Extract the [x, y] coordinate from the center of the cell holding the provided text.  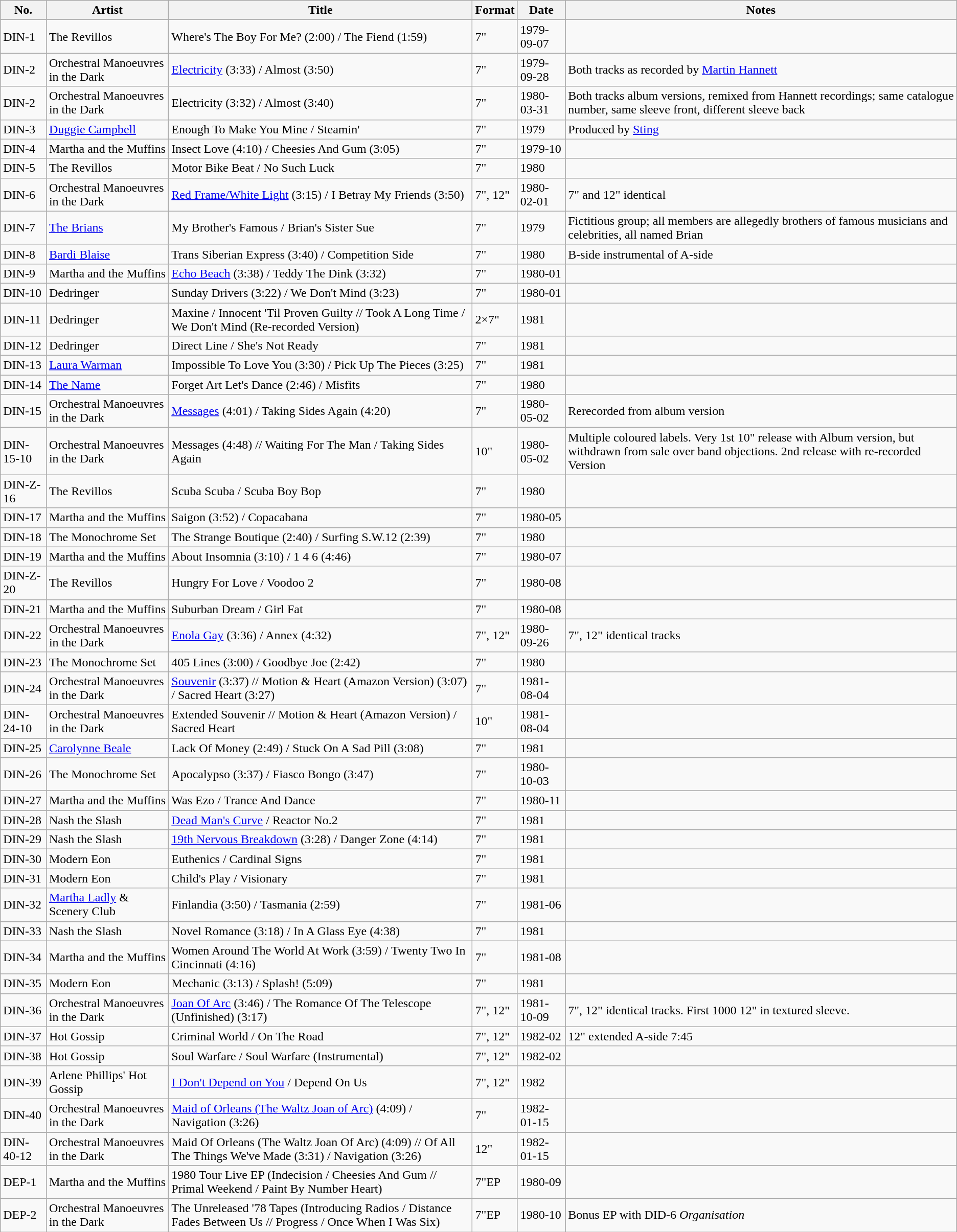
DIN-10 [24, 293]
1980-11 [541, 801]
Dead Man's Curve / Reactor No.2 [321, 820]
1980-10-03 [541, 775]
I Don't Depend on You / Depend On Us [321, 1082]
DIN-37 [24, 1036]
DIN-27 [24, 801]
Electricity (3:32) / Almost (3:40) [321, 103]
1981-10-09 [541, 1010]
The Name [107, 385]
DIN-12 [24, 346]
Saigon (3:52) / Copacabana [321, 518]
DIN-30 [24, 859]
Format [495, 10]
DIN-13 [24, 365]
1980 Tour Live EP (Indecision / Cheesies And Gum // Primal Weekend / Paint By Number Heart) [321, 1182]
Scuba Scuba / Scuba Boy Bop [321, 492]
7" and 12" identical [761, 194]
Was Ezo / Trance And Dance [321, 801]
Suburban Dream / Girl Fat [321, 609]
DIN-15-10 [24, 451]
DIN-3 [24, 129]
DIN-5 [24, 168]
1980-09 [541, 1182]
Impossible To Love You (3:30) / Pick Up The Pieces (3:25) [321, 365]
DIN-35 [24, 984]
Martha Ladly & Scenery Club [107, 904]
The Strange Boutique (2:40) / Surfing S.W.12 (2:39) [321, 537]
Echo Beach (3:38) / Teddy The Dink (3:32) [321, 273]
1979-10 [541, 149]
1980-03-31 [541, 103]
1980-09-26 [541, 636]
DIN-40 [24, 1115]
Trans Siberian Express (3:40) / Competition Side [321, 254]
7", 12" identical tracks [761, 636]
1980-10 [541, 1215]
Finlandia (3:50) / Tasmania (2:59) [321, 904]
Messages (4:01) / Taking Sides Again (4:20) [321, 411]
DIN-15 [24, 411]
Souvenir (3:37) // Motion & Heart (Amazon Version) (3:07) / Sacred Heart (3:27) [321, 688]
Soul Warfare / Soul Warfare (Instrumental) [321, 1056]
Direct Line / She's Not Ready [321, 346]
1980-07 [541, 556]
1979-09-07 [541, 37]
DIN-40-12 [24, 1149]
DIN-9 [24, 273]
Multiple coloured labels. Very 1st 10" release with Album version, but withdrawn from sale over band objections. 2nd release with re-recorded Version [761, 451]
Euthenics / Cardinal Signs [321, 859]
Joan Of Arc (3:46) / The Romance Of The Telescope (Unfinished) (3:17) [321, 1010]
DIN-21 [24, 609]
Both tracks as recorded by Martin Hannett [761, 69]
Extended Souvenir // Motion & Heart (Amazon Version) / Sacred Heart [321, 722]
12" [495, 1149]
DIN-8 [24, 254]
Red Frame/White Light (3:15) / I Betray My Friends (3:50) [321, 194]
DEP-2 [24, 1215]
2×7" [495, 319]
DIN-Z-20 [24, 583]
My Brother's Famous / Brian's Sister Sue [321, 228]
1979-09-28 [541, 69]
19th Nervous Breakdown (3:28) / Danger Zone (4:14) [321, 840]
Rerecorded from album version [761, 411]
DIN-1 [24, 37]
7", 12" identical tracks. First 1000 12" in textured sleeve. [761, 1010]
405 Lines (3:00) / Goodbye Joe (2:42) [321, 662]
DIN-4 [24, 149]
Apocalypso (3:37) / Fiasco Bongo (3:47) [321, 775]
Forget Art Let's Dance (2:46) / Misfits [321, 385]
Arlene Phillips' Hot Gossip [107, 1082]
DIN-7 [24, 228]
Date [541, 10]
DIN-6 [24, 194]
DIN-28 [24, 820]
Notes [761, 10]
The Brians [107, 228]
Women Around The World At Work (3:59) / Twenty Two In Cincinnati (4:16) [321, 958]
Motor Bike Beat / No Such Luck [321, 168]
1980-05 [541, 518]
Artist [107, 10]
Title [321, 10]
Insect Love (4:10) / Cheesies And Gum (3:05) [321, 149]
DIN-32 [24, 904]
Bonus EP with DID-6 Organisation [761, 1215]
Where's The Boy For Me? (2:00) / The Fiend (1:59) [321, 37]
Produced by Sting [761, 129]
Messages (4:48) // Waiting For The Man / Taking Sides Again [321, 451]
1981-06 [541, 904]
Novel Romance (3:18) / In A Glass Eye (4:38) [321, 931]
DIN-31 [24, 878]
Laura Warman [107, 365]
Criminal World / On The Road [321, 1036]
DIN-26 [24, 775]
DIN-24 [24, 688]
DIN-36 [24, 1010]
No. [24, 10]
DIN-23 [24, 662]
DIN-14 [24, 385]
DIN-25 [24, 748]
Electricity (3:33) / Almost (3:50) [321, 69]
About Insomnia (3:10) / 1 4 6 (4:46) [321, 556]
DIN-19 [24, 556]
1982 [541, 1082]
Enough To Make You Mine / Steamin' [321, 129]
1981-08 [541, 958]
Sunday Drivers (3:22) / We Don't Mind (3:23) [321, 293]
DEP-1 [24, 1182]
Mechanic (3:13) / Splash! (5:09) [321, 984]
DIN-39 [24, 1082]
Duggie Campbell [107, 129]
Maid Of Orleans (The Waltz Joan Of Arc) (4:09) // Of All The Things We've Made (3:31) / Navigation (3:26) [321, 1149]
DIN-24-10 [24, 722]
The Unreleased '78 Tapes (Introducing Radios / Distance Fades Between Us // Progress / Once When I Was Six) [321, 1215]
Bardi Blaise [107, 254]
DIN-18 [24, 537]
DIN-29 [24, 840]
B-side instrumental of A-side [761, 254]
1980-02-01 [541, 194]
Child's Play / Visionary [321, 878]
Lack Of Money (2:49) / Stuck On A Sad Pill (3:08) [321, 748]
Maxine / Innocent 'Til Proven Guilty // Took A Long Time / We Don't Mind (Re-recorded Version) [321, 319]
Fictitious group; all members are allegedly brothers of famous musicians and celebrities, all named Brian [761, 228]
Enola Gay (3:36) / Annex (4:32) [321, 636]
DIN-38 [24, 1056]
DIN-17 [24, 518]
DIN-33 [24, 931]
DIN-11 [24, 319]
DIN-Z-16 [24, 492]
Maid of Orleans (The Waltz Joan of Arc) (4:09) / Navigation (3:26) [321, 1115]
Hungry For Love / Voodoo 2 [321, 583]
DIN-22 [24, 636]
Carolynne Beale [107, 748]
Both tracks album versions, remixed from Hannett recordings; same catalogue number, same sleeve front, different sleeve back [761, 103]
DIN-34 [24, 958]
12" extended A-side 7:45 [761, 1036]
